Pinpoint the cell where the given text exists, returning its [X, Y] midpoint coordinate. 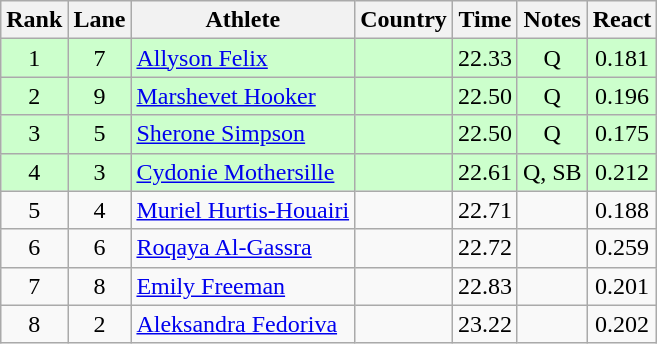
0.181 [622, 58]
23.22 [484, 324]
Q, SB [552, 172]
0.212 [622, 172]
Aleksandra Fedoriva [243, 324]
Emily Freeman [243, 286]
React [622, 20]
0.196 [622, 96]
0.188 [622, 210]
Athlete [243, 20]
22.83 [484, 286]
Time [484, 20]
22.71 [484, 210]
Cydonie Mothersille [243, 172]
Marshevet Hooker [243, 96]
Sherone Simpson [243, 134]
0.202 [622, 324]
Muriel Hurtis-Houairi [243, 210]
0.259 [622, 248]
Lane [100, 20]
Rank [34, 20]
Country [404, 20]
22.33 [484, 58]
Allyson Felix [243, 58]
0.175 [622, 134]
22.61 [484, 172]
Notes [552, 20]
Roqaya Al-Gassra [243, 248]
9 [100, 96]
0.201 [622, 286]
22.72 [484, 248]
1 [34, 58]
